Search for the cell housing the specified text and yield its [x, y] center coordinate. 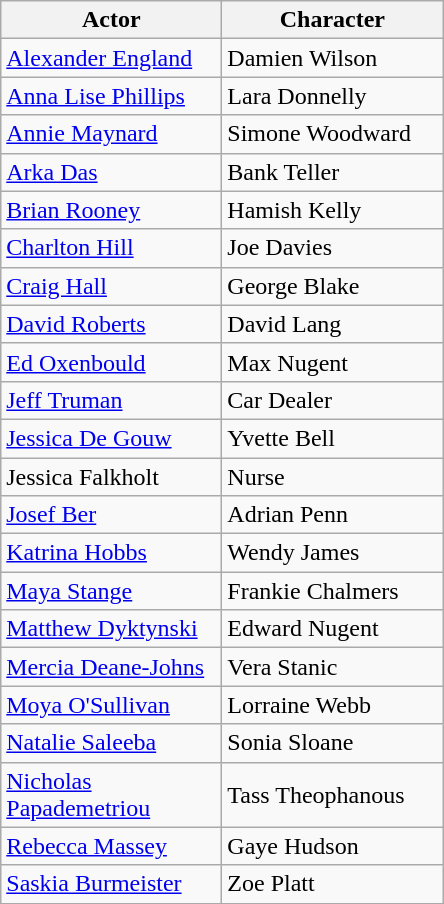
Katrina Hobbs [112, 553]
Rebecca Massey [112, 846]
Charlton Hill [112, 248]
Damien Wilson [332, 58]
Sonia Sloane [332, 743]
Lorraine Webb [332, 705]
David Roberts [112, 324]
Jessica Falkholt [112, 477]
Car Dealer [332, 400]
Brian Rooney [112, 210]
Zoe Platt [332, 884]
Nurse [332, 477]
David Lang [332, 324]
Joe Davies [332, 248]
George Blake [332, 286]
Jessica De Gouw [112, 438]
Character [332, 20]
Lara Donnelly [332, 96]
Bank Teller [332, 172]
Moya O'Sullivan [112, 705]
Frankie Chalmers [332, 591]
Alexander England [112, 58]
Arka Das [112, 172]
Annie Maynard [112, 134]
Jeff Truman [112, 400]
Yvette Bell [332, 438]
Vera Stanic [332, 667]
Mercia Deane-Johns [112, 667]
Saskia Burmeister [112, 884]
Gaye Hudson [332, 846]
Craig Hall [112, 286]
Max Nugent [332, 362]
Simone Woodward [332, 134]
Actor [112, 20]
Josef Ber [112, 515]
Nicholas Papademetriou [112, 794]
Adrian Penn [332, 515]
Hamish Kelly [332, 210]
Matthew Dyktynski [112, 629]
Edward Nugent [332, 629]
Natalie Saleeba [112, 743]
Maya Stange [112, 591]
Tass Theophanous [332, 794]
Ed Oxenbould [112, 362]
Anna Lise Phillips [112, 96]
Wendy James [332, 553]
